From the cell containing the given text, extract its center point as [x, y] coordinate. 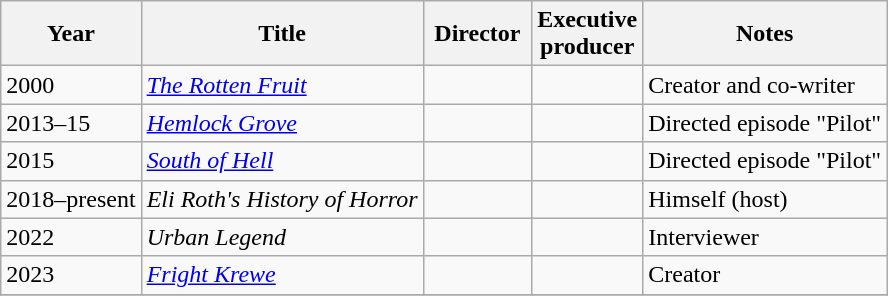
Hemlock Grove [282, 123]
Urban Legend [282, 237]
Creator [765, 275]
Notes [765, 34]
2013–15 [71, 123]
2015 [71, 161]
2023 [71, 275]
2000 [71, 85]
Creator and co-writer [765, 85]
Himself (host) [765, 199]
Fright Krewe [282, 275]
Title [282, 34]
Executive producer [588, 34]
Director [478, 34]
2022 [71, 237]
2018–present [71, 199]
The Rotten Fruit [282, 85]
Year [71, 34]
Interviewer [765, 237]
South of Hell [282, 161]
Eli Roth's History of Horror [282, 199]
